Provide the (X, Y) coordinate of the cell's center where the given text is located.  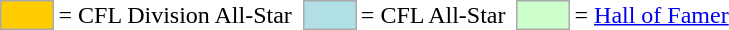
= CFL All-Star (433, 15)
= CFL Division All-Star (175, 15)
